Locate the cell with the specified text and output its (X, Y) center coordinate. 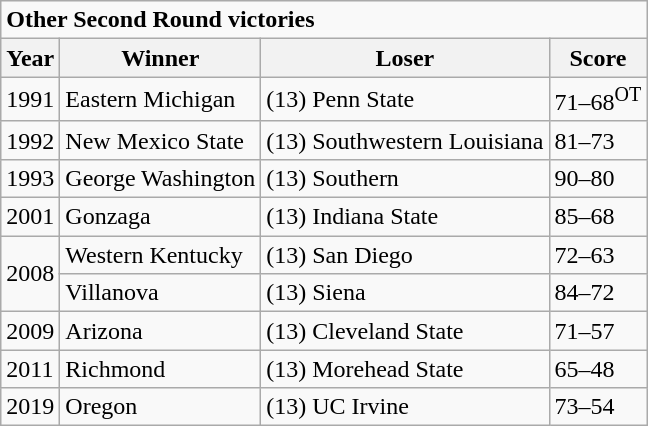
2001 (30, 217)
85–68 (598, 217)
(13) Penn State (405, 100)
Winner (160, 58)
1991 (30, 100)
Western Kentucky (160, 255)
(13) Morehead State (405, 369)
65–48 (598, 369)
(13) UC Irvine (405, 407)
Eastern Michigan (160, 100)
71–68OT (598, 100)
Arizona (160, 331)
Richmond (160, 369)
71–57 (598, 331)
(13) San Diego (405, 255)
1993 (30, 178)
(13) Southern (405, 178)
72–63 (598, 255)
Year (30, 58)
1992 (30, 140)
New Mexico State (160, 140)
81–73 (598, 140)
2019 (30, 407)
2009 (30, 331)
Other Second Round victories (324, 20)
90–80 (598, 178)
Gonzaga (160, 217)
George Washington (160, 178)
Score (598, 58)
2011 (30, 369)
Villanova (160, 293)
Loser (405, 58)
Oregon (160, 407)
(13) Southwestern Louisiana (405, 140)
(13) Siena (405, 293)
73–54 (598, 407)
84–72 (598, 293)
(13) Cleveland State (405, 331)
(13) Indiana State (405, 217)
2008 (30, 274)
